Output the [X, Y] coordinate of the center of the cell containing the given text.  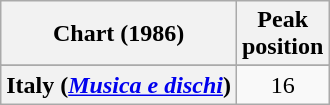
Chart (1986) [119, 34]
16 [282, 85]
Italy (Musica e dischi) [119, 85]
Peakposition [282, 34]
